For the text-containing cell, return its midpoint in [X, Y] coordinate format. 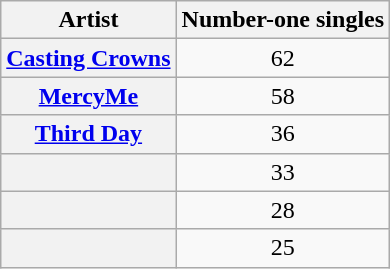
33 [283, 172]
62 [283, 58]
MercyMe [88, 96]
Casting Crowns [88, 58]
Artist [88, 20]
58 [283, 96]
25 [283, 248]
28 [283, 210]
Number-one singles [283, 20]
Third Day [88, 134]
36 [283, 134]
